Pinpoint the cell where the given text exists, returning its (x, y) midpoint coordinate. 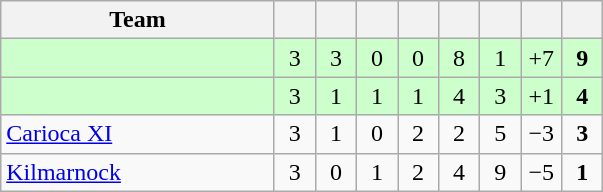
Team (138, 20)
+7 (542, 58)
Carioca XI (138, 134)
Kilmarnock (138, 172)
8 (460, 58)
−3 (542, 134)
−5 (542, 172)
+1 (542, 96)
5 (500, 134)
